Detect which cell encompasses the target text, then output its (x, y) center coordinate. 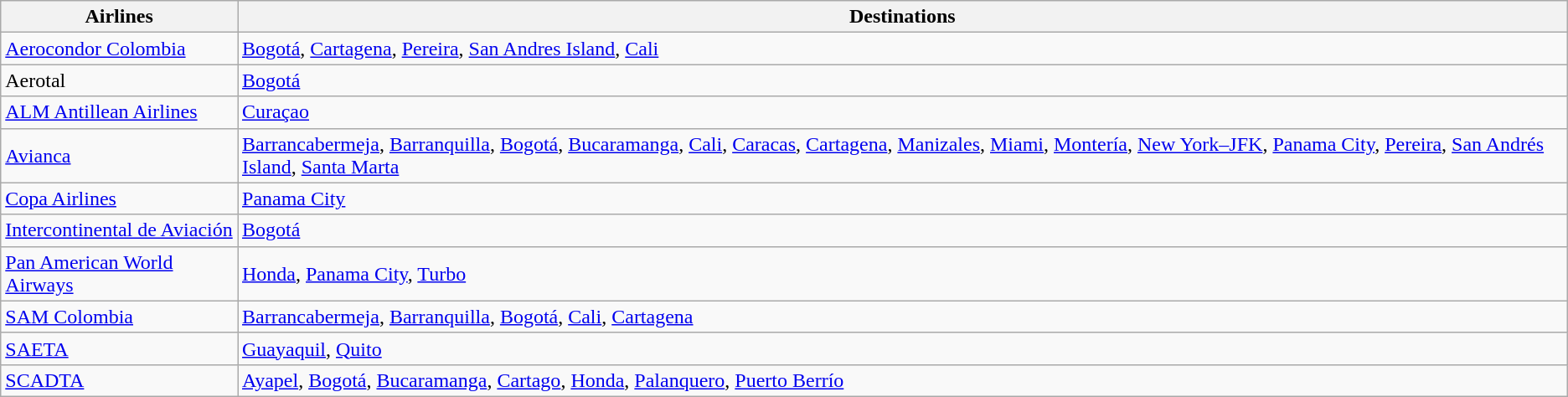
Intercontinental de Aviación (119, 230)
Pan American World Airways (119, 273)
SAM Colombia (119, 317)
Aerotal (119, 80)
Honda, Panama City, Turbo (903, 273)
Aerocondor Colombia (119, 49)
Barrancabermeja, Barranquilla, Bogotá, Cali, Cartagena (903, 317)
SCADTA (119, 380)
Airlines (119, 17)
Destinations (903, 17)
Curaçao (903, 112)
Copa Airlines (119, 198)
SAETA (119, 348)
Guayaquil, Quito (903, 348)
Panama City (903, 198)
Ayapel, Bogotá, Bucaramanga, Cartago, Honda, Palanquero, Puerto Berrío (903, 380)
Bogotá, Cartagena, Pereira, San Andres Island, Cali (903, 49)
Avianca (119, 156)
ALM Antillean Airlines (119, 112)
